Locate the cell with the specified text and output its (x, y) center coordinate. 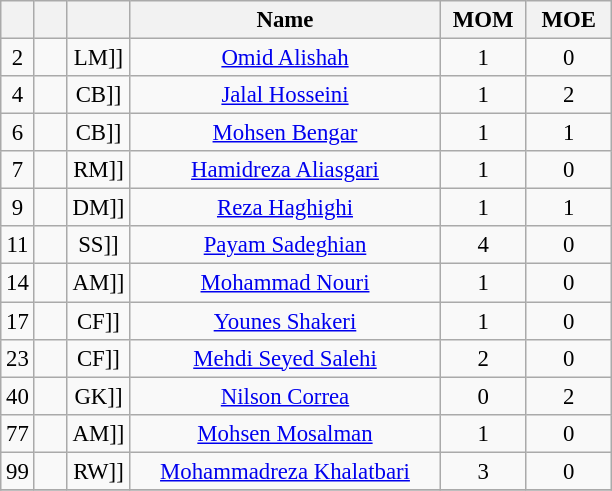
RW]] (98, 471)
Mohammadreza Khalatbari (286, 471)
9 (18, 208)
Mohsen Mosalman (286, 433)
99 (18, 471)
Omid Alishah (286, 58)
LM]] (98, 58)
23 (18, 358)
3 (483, 471)
RM]] (98, 170)
7 (18, 170)
MOM (483, 20)
MOE (569, 20)
14 (18, 283)
DM]] (98, 208)
17 (18, 321)
Mehdi Seyed Salehi (286, 358)
6 (18, 133)
40 (18, 396)
SS]] (98, 245)
77 (18, 433)
11 (18, 245)
Mohammad Nouri (286, 283)
Nilson Correa (286, 396)
Name (286, 20)
GK]] (98, 396)
Hamidreza Aliasgari (286, 170)
Younes Shakeri (286, 321)
Mohsen Bengar (286, 133)
Reza Haghighi (286, 208)
Payam Sadeghian (286, 245)
Jalal Hosseini (286, 95)
